Extract the [X, Y] coordinate from the center of the cell holding the provided text.  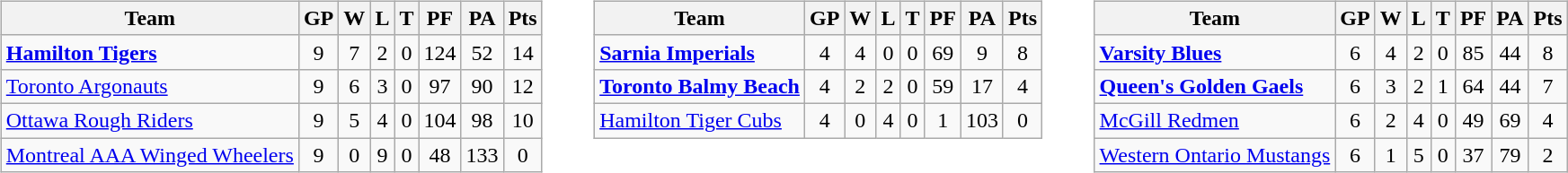
97 [440, 86]
48 [440, 155]
Varsity Blues [1215, 52]
104 [440, 120]
Montreal AAA Winged Wheelers [149, 155]
49 [1473, 120]
103 [981, 120]
Hamilton Tigers [149, 52]
Toronto Balmy Beach [700, 86]
79 [1510, 155]
Western Ontario Mustangs [1215, 155]
59 [943, 86]
17 [981, 86]
64 [1473, 86]
Queen's Golden Gaels [1215, 86]
85 [1473, 52]
12 [523, 86]
133 [482, 155]
124 [440, 52]
Hamilton Tiger Cubs [700, 120]
Toronto Argonauts [149, 86]
52 [482, 52]
90 [482, 86]
14 [523, 52]
Sarnia Imperials [700, 52]
98 [482, 120]
10 [523, 120]
McGill Redmen [1215, 120]
37 [1473, 155]
Ottawa Rough Riders [149, 120]
